For the text-containing cell, return its midpoint in (X, Y) coordinate format. 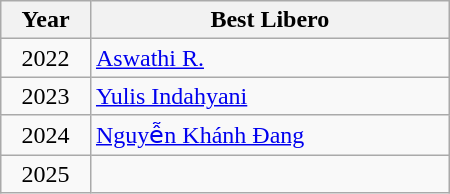
2022 (46, 58)
Nguyễn Khánh Đang (270, 135)
2023 (46, 96)
Yulis Indahyani (270, 96)
Aswathi R. (270, 58)
Year (46, 20)
Best Libero (270, 20)
2024 (46, 135)
2025 (46, 173)
